Output the [X, Y] coordinate of the center of the cell containing the given text.  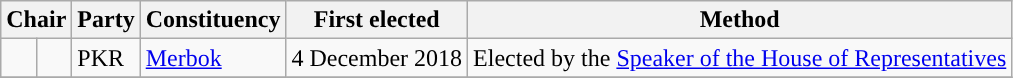
PKR [106, 58]
4 December 2018 [377, 58]
First elected [377, 20]
Method [740, 20]
Elected by the Speaker of the House of Representatives [740, 58]
Constituency [213, 20]
Party [106, 20]
Merbok [213, 58]
Chair [36, 20]
